Detect which cell encompasses the target text, then output its [X, Y] center coordinate. 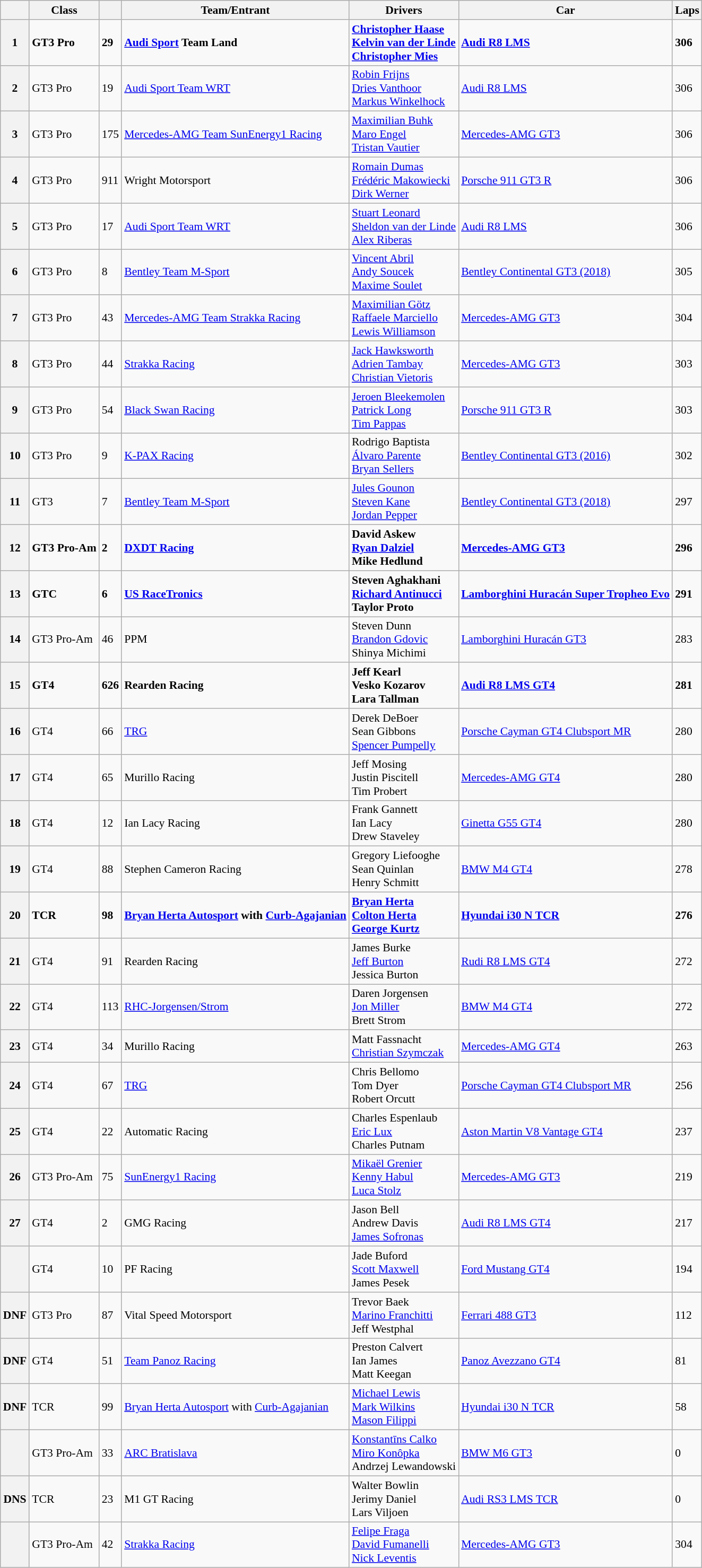
98 [110, 915]
25 [15, 1132]
Konstantīns Calko Miro Konôpka Andrzej Lewandowski [404, 1453]
302 [687, 456]
237 [687, 1132]
Drivers [404, 10]
51 [110, 1361]
Preston Calvert Ian James Matt Keegan [404, 1361]
Felipe Fraga David Fumanelli Nick Leventis [404, 1545]
297 [687, 502]
Stephen Cameron Racing [236, 870]
David Askew Ryan Dalziel Mike Hedlund [404, 548]
81 [687, 1361]
58 [687, 1407]
278 [687, 870]
11 [15, 502]
Mercedes-AMG Team SunEnergy1 Racing [236, 135]
Black Swan Racing [236, 410]
27 [15, 1224]
BMW M6 GT3 [566, 1453]
42 [110, 1545]
K-PAX Racing [236, 456]
Class [64, 10]
Maximilian Buhk Maro Engel Tristan Vautier [404, 135]
626 [110, 686]
Trevor Baek Marino Franchitti Jeff Westphal [404, 1315]
88 [110, 870]
M1 GT Racing [236, 1499]
Team Panoz Racing [236, 1361]
34 [110, 1047]
Jeroen Bleekemolen Patrick Long Tim Pappas [404, 410]
3 [15, 135]
Jack Hawksworth Adrien Tambay Christian Vietoris [404, 364]
256 [687, 1086]
13 [15, 594]
Vital Speed Motorsport [236, 1315]
291 [687, 594]
Bryan Herta Colton Herta George Kurtz [404, 915]
Charles Espenlaub Eric Lux Charles Putnam [404, 1132]
87 [110, 1315]
Rodrigo Baptista Álvaro Parente Bryan Sellers [404, 456]
RHC-Jorgensen/Strom [236, 1008]
54 [110, 410]
PPM [236, 640]
14 [15, 640]
24 [15, 1086]
Ford Mustang GT4 [566, 1269]
67 [110, 1086]
217 [687, 1224]
194 [687, 1269]
219 [687, 1177]
Walter Bowlin Jerimy Daniel Lars Viljoen [404, 1499]
66 [110, 732]
Stuart Leonard Sheldon van der Linde Alex Riberas [404, 226]
91 [110, 961]
Vincent Abril Andy Soucek Maxime Soulet [404, 273]
DNS [15, 1499]
GTC [64, 594]
296 [687, 548]
Matt Fassnacht Christian Szymczak [404, 1047]
Lamborghini Huracán Super Tropheo Evo [566, 594]
Derek DeBoer Sean Gibbons Spencer Pumpelly [404, 732]
James Burke Jeff Burton Jessica Burton [404, 961]
44 [110, 364]
Mercedes-AMG Team Strakka Racing [236, 318]
43 [110, 318]
46 [110, 640]
16 [15, 732]
Bentley Continental GT3 (2016) [566, 456]
Frank Gannett Ian Lacy Drew Staveley [404, 823]
GMG Racing [236, 1224]
Aston Martin V8 Vantage GT4 [566, 1132]
276 [687, 915]
263 [687, 1047]
Jeff Kearl Vesko Kozarov Lara Tallman [404, 686]
Jason Bell Andrew Davis James Sofronas [404, 1224]
99 [110, 1407]
21 [15, 961]
1 [15, 42]
Jade Buford Scott Maxwell James Pesek [404, 1269]
Car [566, 10]
305 [687, 273]
Robin Frijns Dries Vanthoor Markus Winkelhock [404, 88]
33 [110, 1453]
ARC Bratislava [236, 1453]
20 [15, 915]
Maximilian Götz Raffaele Marciello Lewis Williamson [404, 318]
Lamborghini Huracán GT3 [566, 640]
Michael Lewis Mark Wilkins Mason Filippi [404, 1407]
4 [15, 180]
175 [110, 135]
281 [687, 686]
Rudi R8 LMS GT4 [566, 961]
Team/Entrant [236, 10]
Panoz Avezzano GT4 [566, 1361]
DXDT Racing [236, 548]
Mikaël Grenier Kenny Habul Luca Stolz [404, 1177]
Ferrari 488 GT3 [566, 1315]
283 [687, 640]
5 [15, 226]
Laps [687, 10]
Automatic Racing [236, 1132]
26 [15, 1177]
Ginetta G55 GT4 [566, 823]
911 [110, 180]
18 [15, 823]
113 [110, 1008]
15 [15, 686]
Romain Dumas Frédéric Makowiecki Dirk Werner [404, 180]
Christopher Haase Kelvin van der Linde Christopher Mies [404, 42]
29 [110, 42]
65 [110, 777]
Ian Lacy Racing [236, 823]
Audi Sport Team Land [236, 42]
Audi RS3 LMS TCR [566, 1499]
Jeff Mosing Justin Piscitell Tim Probert [404, 777]
Wright Motorsport [236, 180]
Steven Dunn Brandon Gdovic Shinya Michimi [404, 640]
Jules Gounon Steven Kane Jordan Pepper [404, 502]
Chris Bellomo Tom Dyer Robert Orcutt [404, 1086]
112 [687, 1315]
PF Racing [236, 1269]
US RaceTronics [236, 594]
SunEnergy1 Racing [236, 1177]
Steven Aghakhani Richard Antinucci Taylor Proto [404, 594]
GT3 [64, 502]
Gregory Liefooghe Sean Quinlan Henry Schmitt [404, 870]
Daren Jorgensen Jon Miller Brett Strom [404, 1008]
75 [110, 1177]
